Output the [x, y] coordinate of the center of the cell containing the given text.  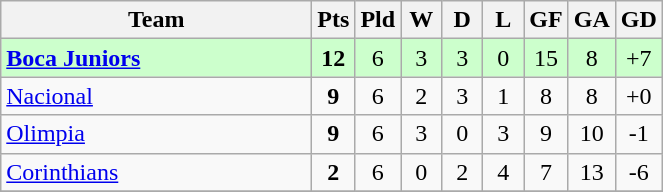
Pld [378, 20]
D [462, 20]
Boca Juniors [156, 58]
-6 [638, 172]
4 [504, 172]
L [504, 20]
Pts [334, 20]
Nacional [156, 96]
GD [638, 20]
12 [334, 58]
+0 [638, 96]
1 [504, 96]
-1 [638, 134]
+7 [638, 58]
Olimpia [156, 134]
GA [592, 20]
10 [592, 134]
13 [592, 172]
7 [546, 172]
W [422, 20]
15 [546, 58]
Corinthians [156, 172]
GF [546, 20]
Team [156, 20]
